Return the [x, y] coordinate for the center point of the cell that contains the specified text.  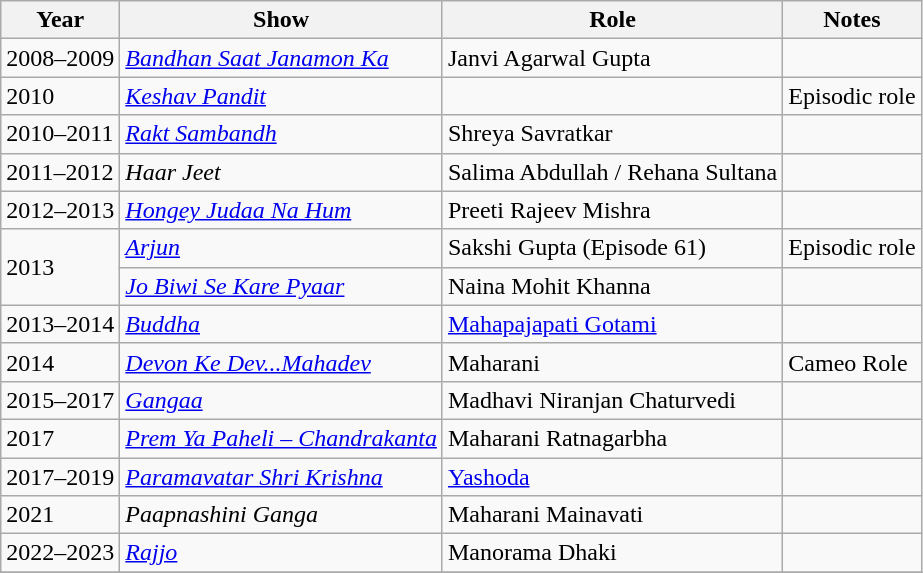
Salima Abdullah / Rehana Sultana [612, 172]
2010–2011 [60, 134]
2008–2009 [60, 58]
Gangaa [282, 400]
Madhavi Niranjan Chaturvedi [612, 400]
Maharani [612, 362]
Rakt Sambandh [282, 134]
2013–2014 [60, 324]
2010 [60, 96]
Devon Ke Dev...Mahadev [282, 362]
Bandhan Saat Janamon Ka [282, 58]
Jo Biwi Se Kare Pyaar [282, 286]
Prem Ya Paheli – Chandrakanta [282, 438]
2015–2017 [60, 400]
2021 [60, 515]
Arjun [282, 248]
Buddha [282, 324]
Rajjo [282, 553]
2017 [60, 438]
Preeti Rajeev Mishra [612, 210]
Cameo Role [852, 362]
Role [612, 20]
Maharani Ratnagarbha [612, 438]
Haar Jeet [282, 172]
2017–2019 [60, 477]
Keshav Pandit [282, 96]
Janvi Agarwal Gupta [612, 58]
Year [60, 20]
Mahapajapati Gotami [612, 324]
Hongey Judaa Na Hum [282, 210]
2011–2012 [60, 172]
2022–2023 [60, 553]
Notes [852, 20]
Manorama Dhaki [612, 553]
Show [282, 20]
2014 [60, 362]
2012–2013 [60, 210]
Sakshi Gupta (Episode 61) [612, 248]
Yashoda [612, 477]
Paapnashini Ganga [282, 515]
Shreya Savratkar [612, 134]
Naina Mohit Khanna [612, 286]
2013 [60, 267]
Paramavatar Shri Krishna [282, 477]
Maharani Mainavati [612, 515]
